Pinpoint the cell where the given text exists, returning its [X, Y] midpoint coordinate. 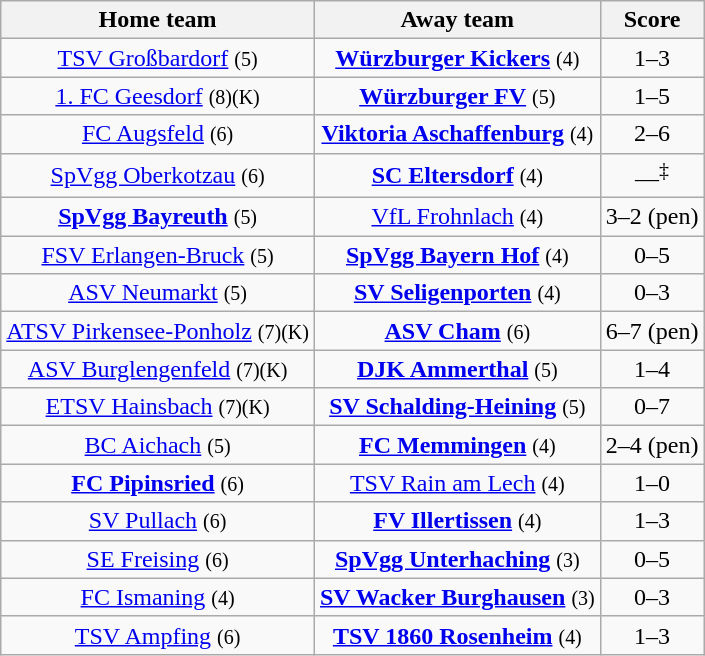
TSV Ampfing (6) [158, 635]
1–5 [652, 96]
Away team [457, 20]
FC Pipinsried (6) [158, 483]
TSV 1860 Rosenheim (4) [457, 635]
SpVgg Bayreuth (5) [158, 217]
BC Aichach (5) [158, 445]
TSV Rain am Lech (4) [457, 483]
ASV Neumarkt (5) [158, 293]
SV Wacker Burghausen (3) [457, 597]
SC Eltersdorf (4) [457, 176]
Würzburger Kickers (4) [457, 58]
SpVgg Bayern Hof (4) [457, 255]
Würzburger FV (5) [457, 96]
VfL Frohnlach (4) [457, 217]
2–6 [652, 134]
FC Augsfeld (6) [158, 134]
0–7 [652, 407]
SV Seligenporten (4) [457, 293]
1. FC Geesdorf (8)(K) [158, 96]
ATSV Pirkensee-Ponholz (7)(K) [158, 331]
ASV Cham (6) [457, 331]
ETSV Hainsbach (7)(K) [158, 407]
SE Freising (6) [158, 559]
FSV Erlangen-Bruck (5) [158, 255]
TSV Großbardorf (5) [158, 58]
Score [652, 20]
DJK Ammerthal (5) [457, 369]
2–4 (pen) [652, 445]
SpVgg Unterhaching (3) [457, 559]
ASV Burglengenfeld (7)(K) [158, 369]
SV Schalding-Heining (5) [457, 407]
6–7 (pen) [652, 331]
1–4 [652, 369]
FC Memmingen (4) [457, 445]
FV Illertissen (4) [457, 521]
Home team [158, 20]
SpVgg Oberkotzau (6) [158, 176]
FC Ismaning (4) [158, 597]
3–2 (pen) [652, 217]
Viktoria Aschaffenburg (4) [457, 134]
1–0 [652, 483]
SV Pullach (6) [158, 521]
—‡ [652, 176]
